Identify which cell holds the provided text, then report its (x, y) central coordinate. 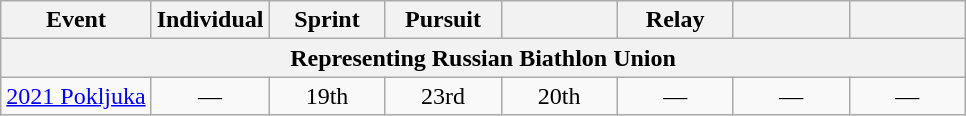
Event (76, 20)
20th (559, 96)
Pursuit (443, 20)
Individual (210, 20)
Relay (675, 20)
19th (327, 96)
2021 Pokljuka (76, 96)
Representing Russian Biathlon Union (484, 58)
Sprint (327, 20)
23rd (443, 96)
